Scan for the cell matching the given text and deliver its (X, Y) coordinate at center. 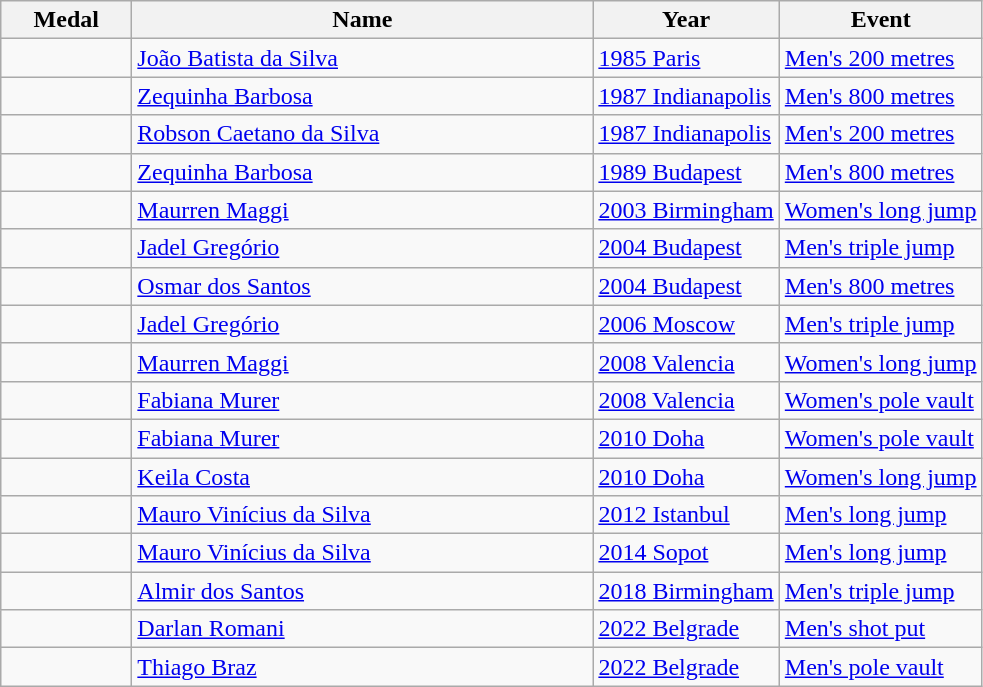
Keila Costa (362, 477)
Men's shot put (880, 629)
Almir dos Santos (362, 591)
Osmar dos Santos (362, 286)
2003 Birmingham (686, 210)
1989 Budapest (686, 172)
2006 Moscow (686, 324)
2012 Istanbul (686, 515)
Darlan Romani (362, 629)
Year (686, 20)
Event (880, 20)
1985 Paris (686, 58)
Medal (66, 20)
Name (362, 20)
Men's pole vault (880, 667)
2014 Sopot (686, 553)
Robson Caetano da Silva (362, 134)
Thiago Braz (362, 667)
2018 Birmingham (686, 591)
João Batista da Silva (362, 58)
